For the text-containing cell, return its midpoint in [X, Y] coordinate format. 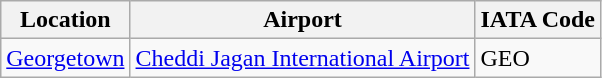
GEO [538, 58]
Georgetown [66, 58]
Location [66, 20]
Cheddi Jagan International Airport [302, 58]
IATA Code [538, 20]
Airport [302, 20]
